Capture the cell that displays the provided text and extract its [x, y] central coordinate. 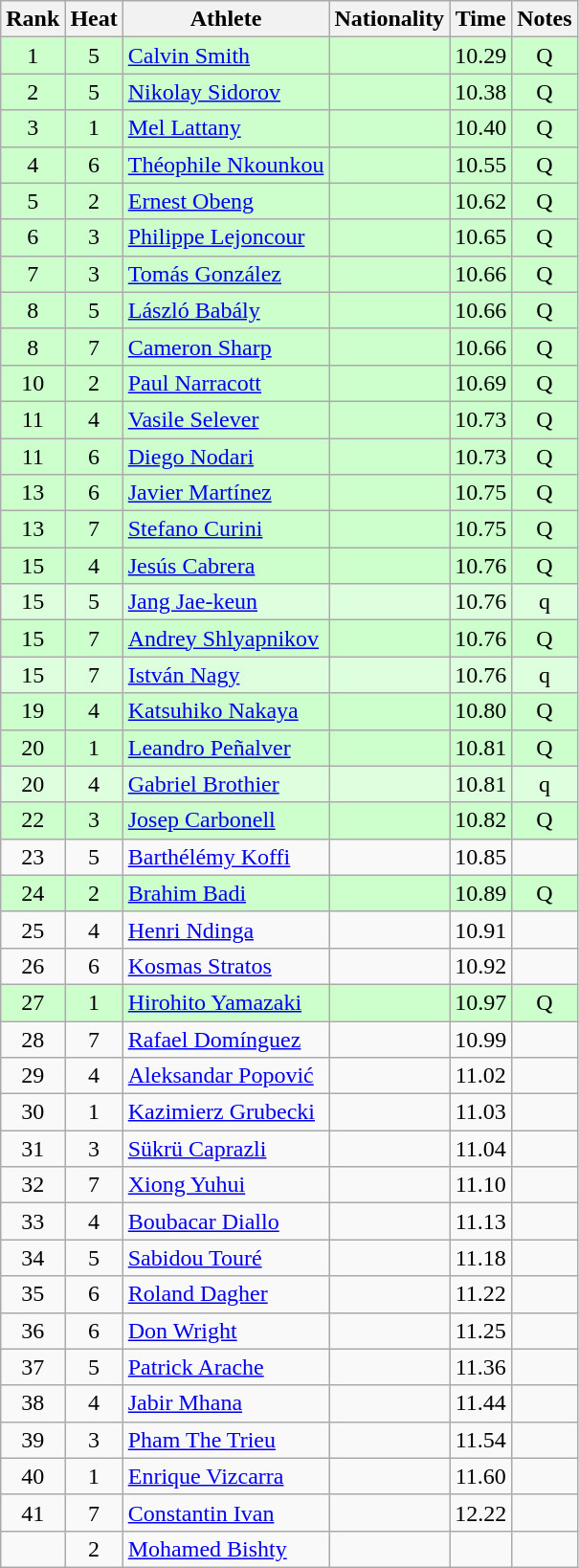
István Nagy [226, 675]
34 [33, 1258]
Enrique Vizcarra [226, 1476]
10.29 [480, 56]
Xiong Yuhui [226, 1185]
11.60 [480, 1476]
Aleksandar Popović [226, 1076]
11.44 [480, 1403]
Josep Carbonell [226, 820]
Calvin Smith [226, 56]
10.91 [480, 930]
10.92 [480, 966]
Stefano Curini [226, 529]
Jabir Mhana [226, 1403]
Athlete [226, 19]
19 [33, 711]
10.62 [480, 201]
38 [33, 1403]
László Babály [226, 310]
Constantin Ivan [226, 1512]
Sabidou Touré [226, 1258]
11.18 [480, 1258]
25 [33, 930]
26 [33, 966]
31 [33, 1149]
Time [480, 19]
Jang Jae-keun [226, 602]
10.85 [480, 857]
35 [33, 1294]
11.25 [480, 1331]
10.99 [480, 1039]
10.65 [480, 237]
Ernest Obeng [226, 201]
Diego Nodari [226, 457]
Rafael Domínguez [226, 1039]
11.22 [480, 1294]
28 [33, 1039]
Paul Narracott [226, 383]
10.40 [480, 128]
Rank [33, 19]
Mohamed Bishty [226, 1549]
Katsuhiko Nakaya [226, 711]
11.10 [480, 1185]
Boubacar Diallo [226, 1221]
Pham The Trieu [226, 1440]
32 [33, 1185]
Javier Martínez [226, 493]
Nikolay Sidorov [226, 92]
33 [33, 1221]
Tomás González [226, 274]
11.04 [480, 1149]
22 [33, 820]
Gabriel Brothier [226, 784]
39 [33, 1440]
Hirohito Yamazaki [226, 1002]
40 [33, 1476]
11.13 [480, 1221]
10.55 [480, 165]
36 [33, 1331]
11.02 [480, 1076]
Kazimierz Grubecki [226, 1112]
10.69 [480, 383]
Barthélémy Koffi [226, 857]
Nationality [390, 19]
Notes [545, 19]
Philippe Lejoncour [226, 237]
10.89 [480, 893]
Roland Dagher [226, 1294]
27 [33, 1002]
11.36 [480, 1367]
Sükrü Caprazli [226, 1149]
Heat [94, 19]
Patrick Arache [226, 1367]
Leandro Peñalver [226, 748]
11.54 [480, 1440]
24 [33, 893]
Jesús Cabrera [226, 566]
29 [33, 1076]
Mel Lattany [226, 128]
10.80 [480, 711]
11.03 [480, 1112]
Kosmas Stratos [226, 966]
Andrey Shlyapnikov [226, 638]
10.97 [480, 1002]
41 [33, 1512]
30 [33, 1112]
Don Wright [226, 1331]
10 [33, 383]
Théophile Nkounkou [226, 165]
Brahim Badi [226, 893]
Vasile Selever [226, 419]
Henri Ndinga [226, 930]
Cameron Sharp [226, 347]
23 [33, 857]
10.38 [480, 92]
12.22 [480, 1512]
37 [33, 1367]
10.82 [480, 820]
